Output the (x, y) coordinate of the center of the cell containing the given text.  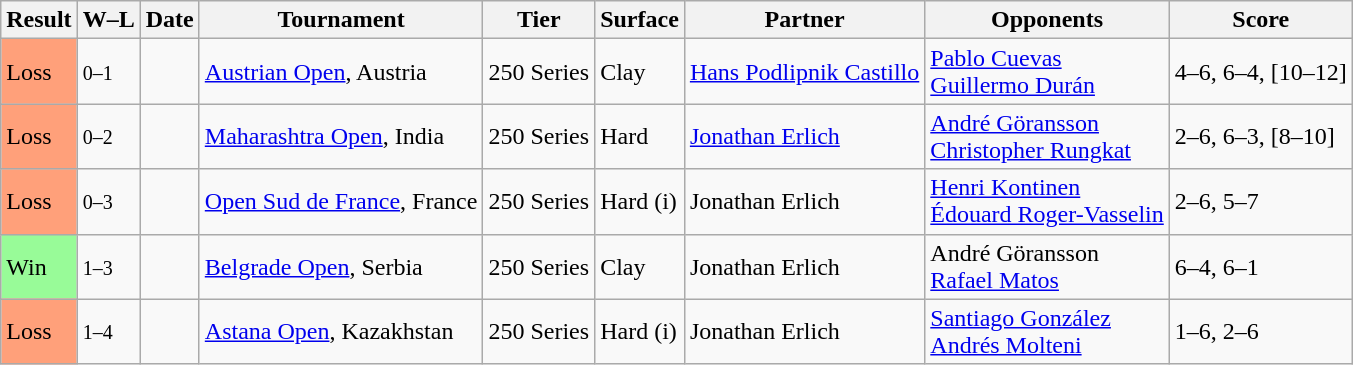
Hard (640, 136)
Tier (539, 20)
Date (170, 20)
André Göransson Rafael Matos (1048, 266)
Maharashtra Open, India (341, 136)
1–6, 2–6 (1260, 332)
Surface (640, 20)
0–2 (108, 136)
Astana Open, Kazakhstan (341, 332)
Open Sud de France, France (341, 202)
1–4 (108, 332)
Pablo Cuevas Guillermo Durán (1048, 72)
Tournament (341, 20)
0–1 (108, 72)
W–L (108, 20)
1–3 (108, 266)
Austrian Open, Austria (341, 72)
Win (39, 266)
6–4, 6–1 (1260, 266)
2–6, 5–7 (1260, 202)
Result (39, 20)
André Göransson Christopher Rungkat (1048, 136)
Hans Podlipnik Castillo (804, 72)
Score (1260, 20)
4–6, 6–4, [10–12] (1260, 72)
Santiago González Andrés Molteni (1048, 332)
2–6, 6–3, [8–10] (1260, 136)
0–3 (108, 202)
Henri Kontinen Édouard Roger-Vasselin (1048, 202)
Partner (804, 20)
Belgrade Open, Serbia (341, 266)
Opponents (1048, 20)
